Return (x, y) of the center of cell containing provided text 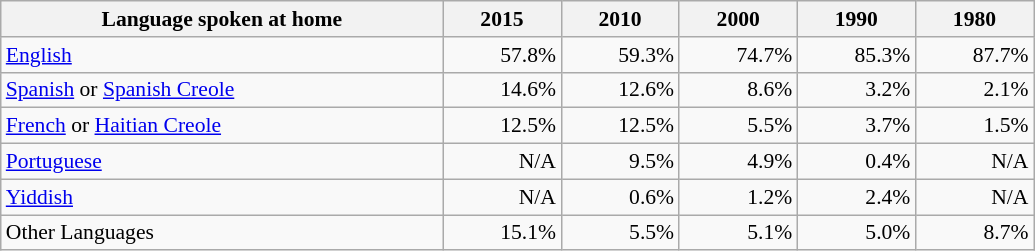
Language spoken at home (222, 19)
8.6% (738, 90)
5.1% (738, 233)
3.7% (856, 126)
Spanish or Spanish Creole (222, 90)
2010 (620, 19)
4.9% (738, 162)
59.3% (620, 55)
15.1% (502, 233)
2000 (738, 19)
5.0% (856, 233)
1980 (974, 19)
3.2% (856, 90)
9.5% (620, 162)
French or Haitian Creole (222, 126)
0.4% (856, 162)
Yiddish (222, 197)
2.1% (974, 90)
14.6% (502, 90)
2015 (502, 19)
English (222, 55)
1.2% (738, 197)
74.7% (738, 55)
1.5% (974, 126)
Portuguese (222, 162)
85.3% (856, 55)
12.6% (620, 90)
57.8% (502, 55)
8.7% (974, 233)
1990 (856, 19)
2.4% (856, 197)
87.7% (974, 55)
0.6% (620, 197)
Other Languages (222, 233)
